Capture the cell that displays the provided text and extract its [x, y] central coordinate. 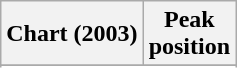
Peakposition [189, 34]
Chart (2003) [72, 34]
